Determine the (X, Y) coordinate at the center of the cell enclosing the given text.  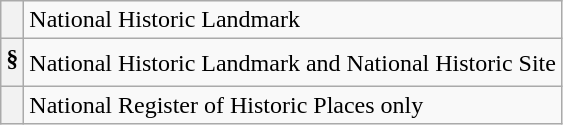
National Register of Historic Places only (293, 105)
National Historic Landmark and National Historic Site (293, 63)
§ (12, 63)
National Historic Landmark (293, 20)
